For the text-containing cell, return its midpoint in [x, y] coordinate format. 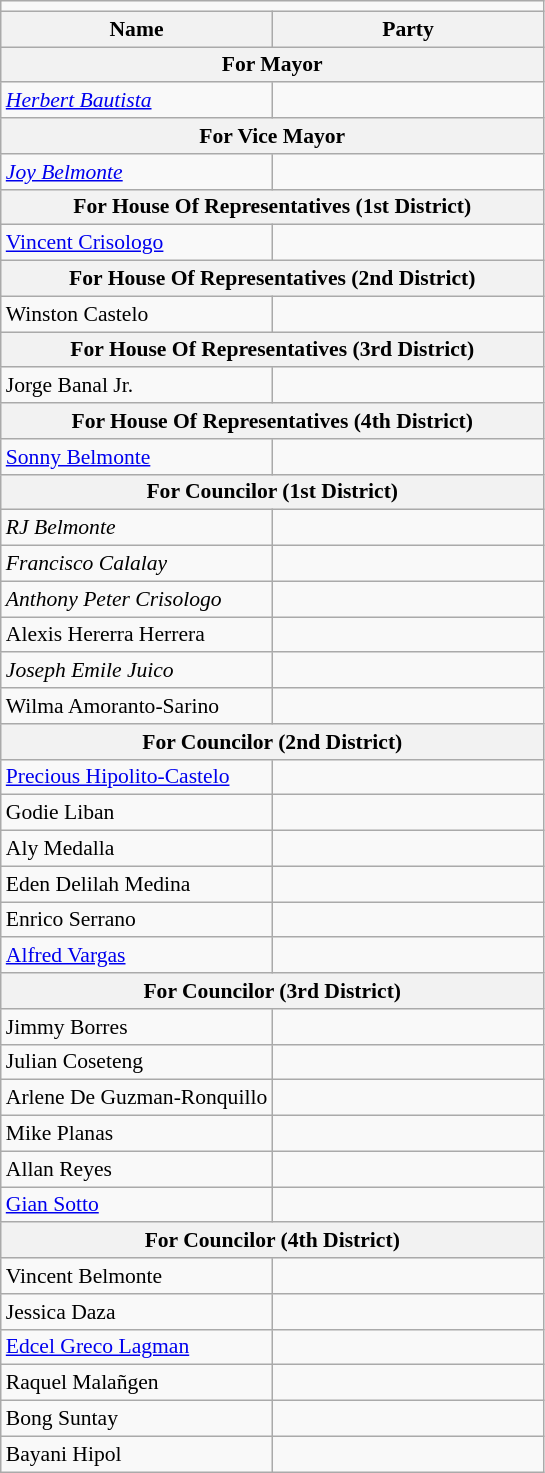
For Councilor (2nd District) [272, 742]
Francisco Calalay [137, 564]
Edcel Greco Lagman [137, 1347]
Godie Liban [137, 813]
For House Of Representatives (4th District) [272, 421]
Raquel Malañgen [137, 1383]
For House Of Representatives (1st District) [272, 207]
For House Of Representatives (2nd District) [272, 279]
Party [408, 29]
Enrico Serrano [137, 920]
Vincent Crisologo [137, 243]
Jimmy Borres [137, 1027]
Joy Belmonte [137, 172]
Jorge Banal Jr. [137, 386]
Bayani Hipol [137, 1454]
Joseph Emile Juico [137, 671]
Name [137, 29]
Anthony Peter Crisologo [137, 599]
Eden Delilah Medina [137, 884]
For Councilor (1st District) [272, 492]
Sonny Belmonte [137, 457]
For Councilor (3rd District) [272, 991]
Precious Hipolito-Castelo [137, 777]
Wilma Amoranto-Sarino [137, 706]
Winston Castelo [137, 314]
Arlene De Guzman-Ronquillo [137, 1098]
Allan Reyes [137, 1169]
Herbert Bautista [137, 101]
Mike Planas [137, 1134]
For Councilor (4th District) [272, 1241]
Alexis Hererra Herrera [137, 635]
Bong Suntay [137, 1419]
For House Of Representatives (3rd District) [272, 350]
For Vice Mayor [272, 136]
Gian Sotto [137, 1205]
Jessica Daza [137, 1312]
RJ Belmonte [137, 528]
Aly Medalla [137, 849]
Vincent Belmonte [137, 1276]
For Mayor [272, 65]
Alfred Vargas [137, 956]
Julian Coseteng [137, 1062]
